Output the [x, y] coordinate of the center of the cell containing the given text.  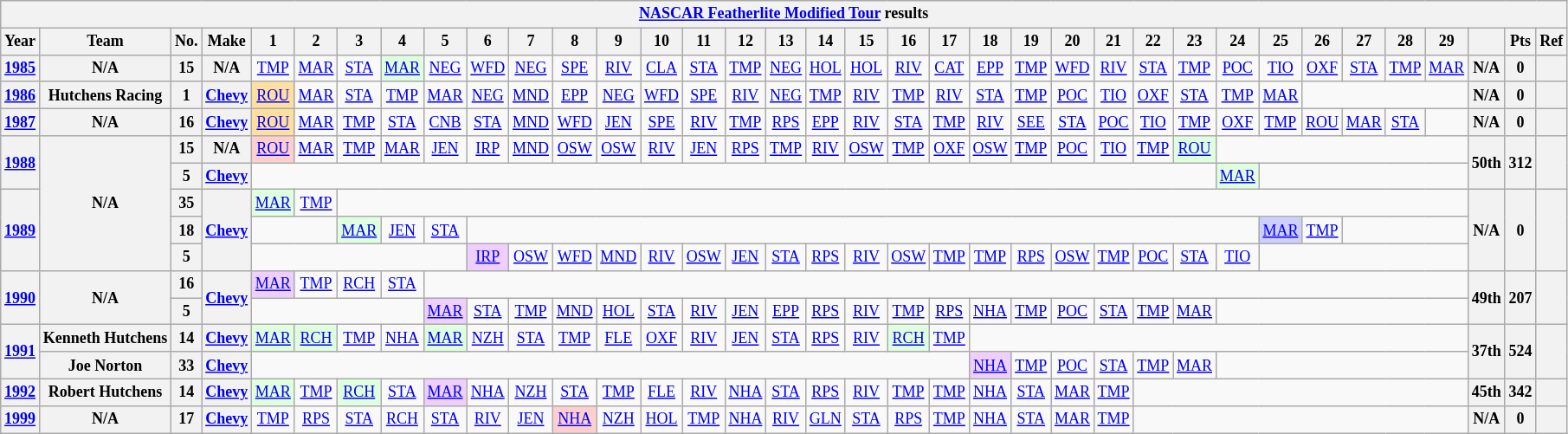
1986 [21, 95]
3 [359, 42]
1990 [21, 297]
NASCAR Featherlite Modified Tour results [784, 14]
1989 [21, 230]
CNB [445, 121]
29 [1447, 42]
Make [227, 42]
Team [105, 42]
8 [575, 42]
35 [187, 203]
Pts [1520, 42]
524 [1520, 352]
28 [1405, 42]
Joe Norton [105, 366]
21 [1113, 42]
342 [1520, 392]
SEE [1031, 121]
1999 [21, 419]
CLA [661, 68]
50th [1486, 163]
10 [661, 42]
GLN [825, 419]
207 [1520, 297]
19 [1031, 42]
11 [703, 42]
9 [618, 42]
1992 [21, 392]
312 [1520, 163]
45th [1486, 392]
1991 [21, 352]
1988 [21, 163]
13 [786, 42]
12 [745, 42]
1987 [21, 121]
Year [21, 42]
24 [1237, 42]
22 [1153, 42]
7 [532, 42]
33 [187, 366]
26 [1323, 42]
2 [316, 42]
Ref [1552, 42]
27 [1364, 42]
Hutchens Racing [105, 95]
6 [488, 42]
23 [1195, 42]
49th [1486, 297]
4 [403, 42]
Robert Hutchens [105, 392]
1985 [21, 68]
Kenneth Hutchens [105, 338]
CAT [949, 68]
20 [1073, 42]
37th [1486, 352]
25 [1281, 42]
No. [187, 42]
